Locate the cell with the specified text and output its [x, y] center coordinate. 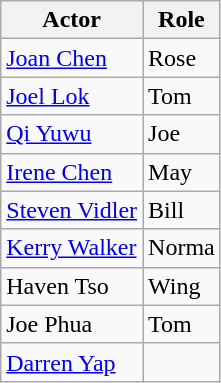
Darren Yap [72, 362]
Bill [182, 210]
Joan Chen [72, 58]
Wing [182, 286]
Role [182, 20]
Norma [182, 248]
Kerry Walker [72, 248]
Actor [72, 20]
Qi Yuwu [72, 134]
Joe Phua [72, 324]
Haven Tso [72, 286]
Steven Vidler [72, 210]
May [182, 172]
Rose [182, 58]
Irene Chen [72, 172]
Joel Lok [72, 96]
Joe [182, 134]
